Provide the (x, y) coordinate of the cell's center where the given text is located.  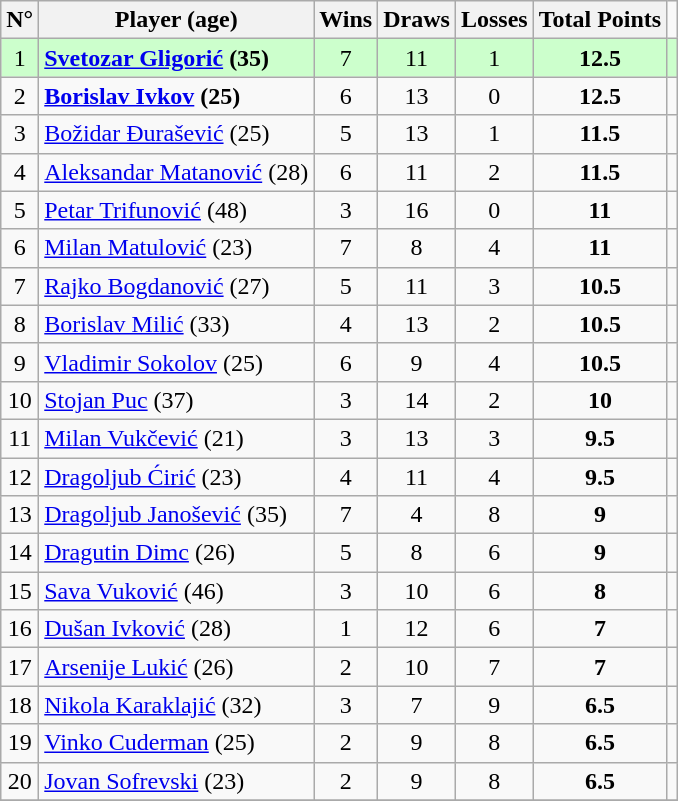
18 (20, 705)
Total Points (600, 20)
19 (20, 743)
Rajko Bogdanović (27) (176, 286)
Aleksandar Matanović (28) (176, 172)
Petar Trifunović (48) (176, 210)
Sava Vuković (46) (176, 591)
Dragoljub Ćirić (23) (176, 477)
Svetozar Gligorić (35) (176, 58)
20 (20, 781)
Vladimir Sokolov (25) (176, 362)
Dragutin Dimc (26) (176, 553)
Dušan Ivković (28) (176, 629)
Borislav Ivkov (25) (176, 96)
Milan Matulović (23) (176, 248)
Arsenije Lukić (26) (176, 667)
Milan Vukčević (21) (176, 438)
15 (20, 591)
Wins (346, 20)
Borislav Milić (33) (176, 324)
N° (20, 20)
17 (20, 667)
Losses (494, 20)
Stojan Puc (37) (176, 400)
Player (age) (176, 20)
Draws (417, 20)
Vinko Cuderman (25) (176, 743)
Božidar Đurašević (25) (176, 134)
Nikola Karaklajić (32) (176, 705)
Dragoljub Janošević (35) (176, 515)
Jovan Sofrevski (23) (176, 781)
